Extract the [x, y] coordinate from the center of the cell holding the provided text.  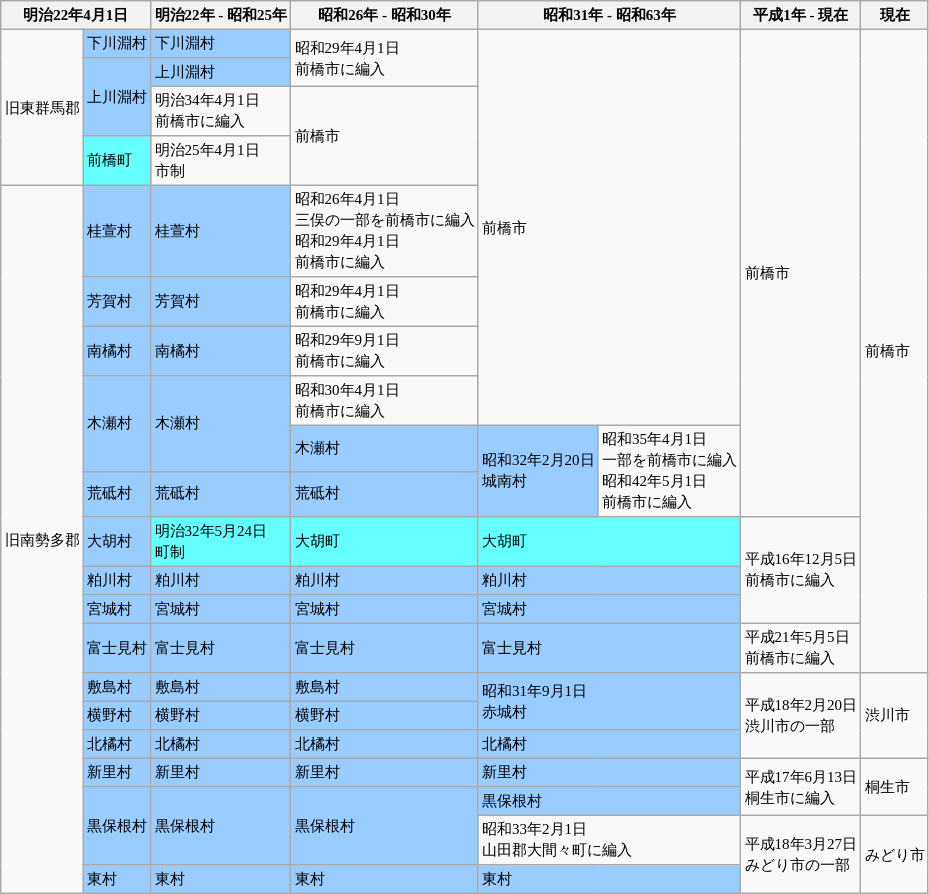
明治34年4月1日 前橋市に編入 [221, 111]
平成16年12月5日前橋市に編入 [801, 570]
平成21年5月5日前橋市に編入 [801, 648]
平成18年2月20日渋川市の一部 [801, 716]
昭和30年4月1日 前橋市に編入 [385, 401]
昭和33年2月1日山田郡大間々町に編入 [609, 840]
平成17年6月13日桐生市に編入 [801, 786]
平成1年 - 現在 [801, 15]
旧東群馬郡 [42, 107]
みどり市 [895, 854]
昭和31年 - 昭和63年 [609, 15]
前橋町 [117, 161]
明治22年4月1日 [76, 15]
昭和29年9月1日 前橋市に編入 [385, 351]
平成18年3月27日みどり市の一部 [801, 854]
昭和31年9月1日赤城村 [609, 702]
昭和32年2月20日城南村 [538, 471]
明治22年 - 昭和25年 [221, 15]
現在 [895, 15]
桐生市 [895, 786]
昭和26年 - 昭和30年 [385, 15]
明治25年4月1日 市制 [221, 161]
昭和35年4月1日一部を前橋市に編入昭和42年5月1日前橋市に編入 [669, 471]
昭和26年4月1日三俣の一部を前橋市に編入昭和29年4月1日 前橋市に編入 [385, 231]
渋川市 [895, 716]
大胡村 [117, 542]
旧南勢多郡 [42, 539]
明治32年5月24日 町制 [221, 542]
